From the cell containing the given text, extract its center point as [X, Y] coordinate. 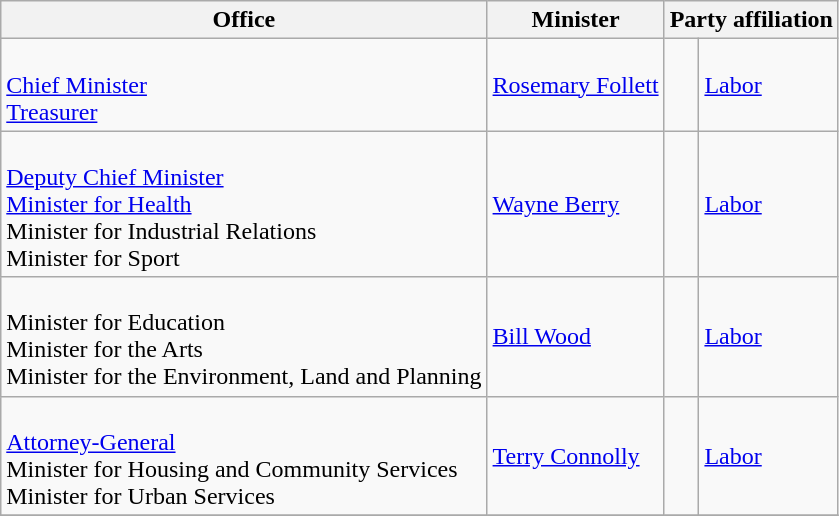
Attorney-General Minister for Housing and Community Services Minister for Urban Services [244, 456]
Wayne Berry [576, 204]
Rosemary Follett [576, 85]
Bill Wood [576, 336]
Deputy Chief Minister Minister for Health Minister for Industrial Relations Minister for Sport [244, 204]
Minister [576, 20]
Chief Minister Treasurer [244, 85]
Party affiliation [751, 20]
Terry Connolly [576, 456]
Office [244, 20]
Minister for Education Minister for the Arts Minister for the Environment, Land and Planning [244, 336]
